Find where the given text appears and provide that cell's center as [x, y] coordinate. 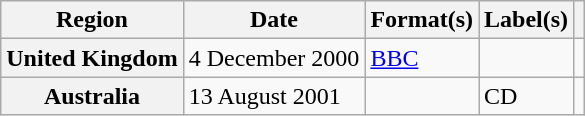
Label(s) [526, 20]
Date [274, 20]
Format(s) [422, 20]
United Kingdom [92, 58]
4 December 2000 [274, 58]
Region [92, 20]
Australia [92, 96]
BBC [422, 58]
CD [526, 96]
13 August 2001 [274, 96]
